Extract the [x, y] coordinate from the center of the cell holding the provided text.  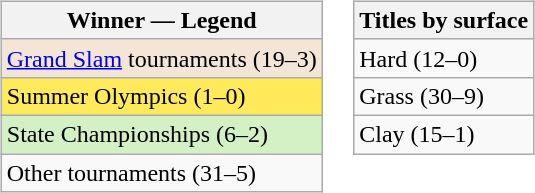
Grass (30–9) [444, 96]
Clay (15–1) [444, 134]
Titles by surface [444, 20]
State Championships (6–2) [162, 134]
Summer Olympics (1–0) [162, 96]
Hard (12–0) [444, 58]
Winner — Legend [162, 20]
Grand Slam tournaments (19–3) [162, 58]
Other tournaments (31–5) [162, 173]
